From the cell containing the given text, extract its center point as (x, y) coordinate. 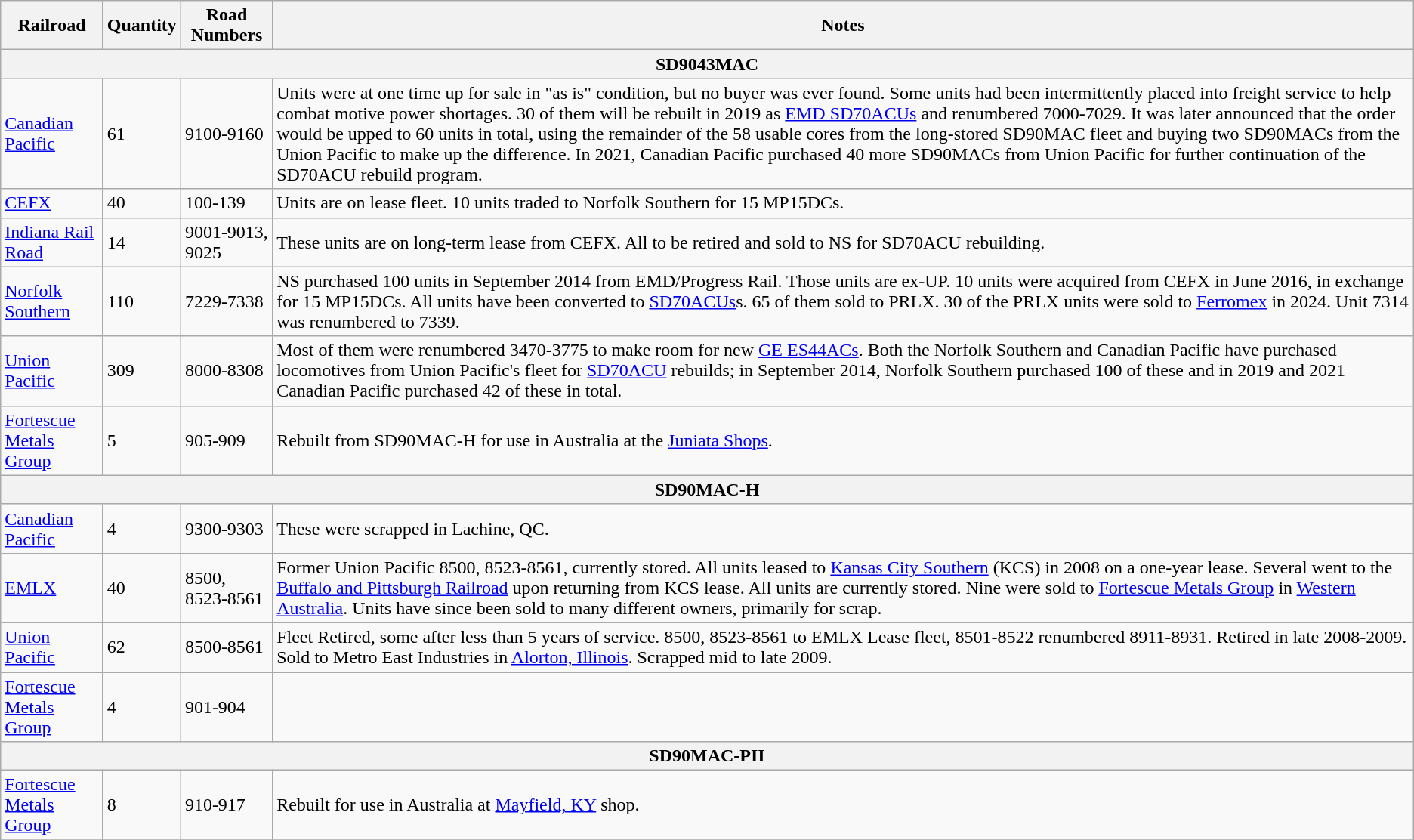
8000-8308 (227, 371)
5 (142, 440)
8500, 8523-8561 (227, 588)
Rebuilt for use in Australia at Mayfield, KY shop. (843, 805)
8 (142, 805)
Indiana Rail Road (52, 242)
These units are on long-term lease from CEFX. All to be retired and sold to NS for SD70ACU rebuilding. (843, 242)
905-909 (227, 440)
9100-9160 (227, 134)
8500-8561 (227, 647)
Units are on lease fleet. 10 units traded to Norfolk Southern for 15 MP15DCs. (843, 203)
SD9043MAC (707, 64)
62 (142, 647)
901-904 (227, 707)
Notes (843, 26)
These were scrapped in Lachine, QC. (843, 529)
910-917 (227, 805)
61 (142, 134)
EMLX (52, 588)
Railroad (52, 26)
SD90MAC-PII (707, 756)
Road Numbers (227, 26)
14 (142, 242)
SD90MAC-H (707, 489)
Quantity (142, 26)
CEFX (52, 203)
9001-9013, 9025 (227, 242)
Norfolk Southern (52, 301)
9300-9303 (227, 529)
Rebuilt from SD90MAC-H for use in Australia at the Juniata Shops. (843, 440)
100-139 (227, 203)
309 (142, 371)
110 (142, 301)
7229-7338 (227, 301)
